Locate the cell with the specified text and output its [x, y] center coordinate. 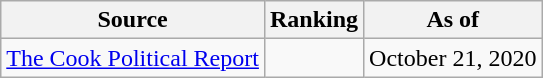
The Cook Political Report [133, 58]
Source [133, 20]
October 21, 2020 [453, 58]
Ranking [314, 20]
As of [453, 20]
